Scan for the cell matching the given text and deliver its (X, Y) coordinate at center. 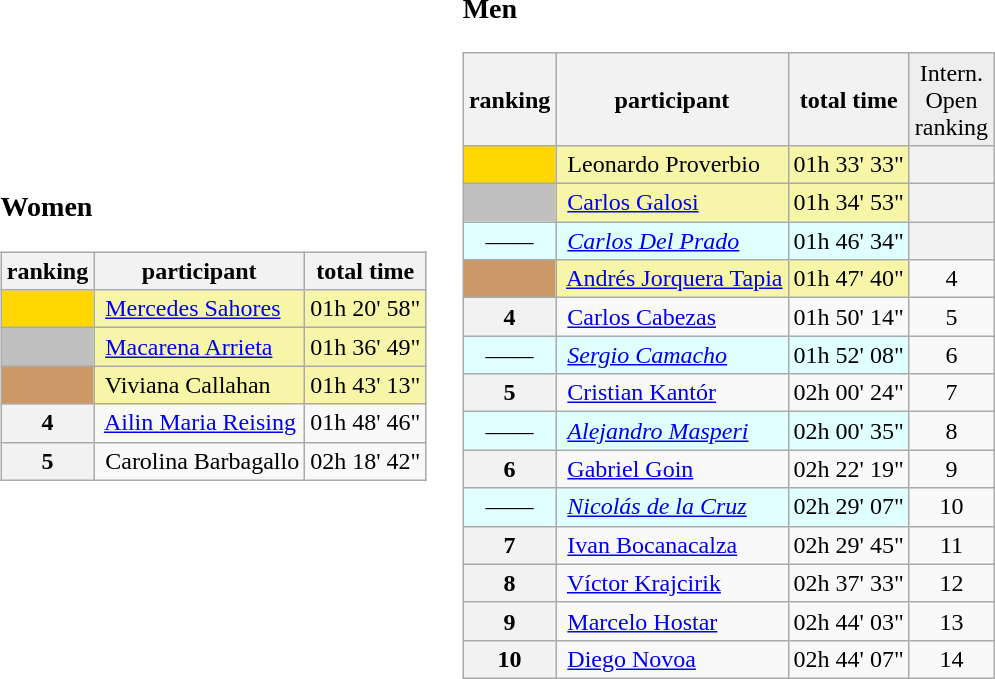
01h 50' 14" (848, 317)
Gabriel Goin (672, 469)
14 (951, 659)
Andrés Jorquera Tapia (672, 279)
01h 36' 49" (366, 347)
02h 18' 42" (366, 461)
01h 20' 58" (366, 309)
Sergio Camacho (672, 355)
12 (951, 583)
Ivan Bocanacalza (672, 545)
13 (951, 621)
02h 00' 35" (848, 431)
02h 00' 24" (848, 393)
Carolina Barbagallo (200, 461)
Viviana Callahan (200, 385)
Cristian Kantór (672, 393)
01h 48' 46" (366, 423)
Carlos Cabezas (672, 317)
Carlos Galosi (672, 203)
02h 29' 07" (848, 507)
02h 44' 03" (848, 621)
Mercedes Sahores (200, 309)
11 (951, 545)
02h 37' 33" (848, 583)
Nicolás de la Cruz (672, 507)
02h 44' 07" (848, 659)
02h 22' 19" (848, 469)
Alejandro Masperi (672, 431)
Carlos Del Prado (672, 241)
Leonardo Proverbio (672, 164)
Marcelo Hostar (672, 621)
Ailin Maria Reising (200, 423)
Intern.Openranking (951, 99)
Víctor Krajcirik (672, 583)
Diego Novoa (672, 659)
01h 46' 34" (848, 241)
01h 47' 40" (848, 279)
02h 29' 45" (848, 545)
01h 52' 08" (848, 355)
01h 33' 33" (848, 164)
01h 34' 53" (848, 203)
01h 43' 13" (366, 385)
Macarena Arrieta (200, 347)
